Output the (x, y) coordinate of the center of the cell containing the given text.  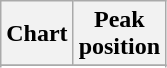
Chart (37, 34)
Peakposition (119, 34)
